Locate the cell with the specified text and output its [x, y] center coordinate. 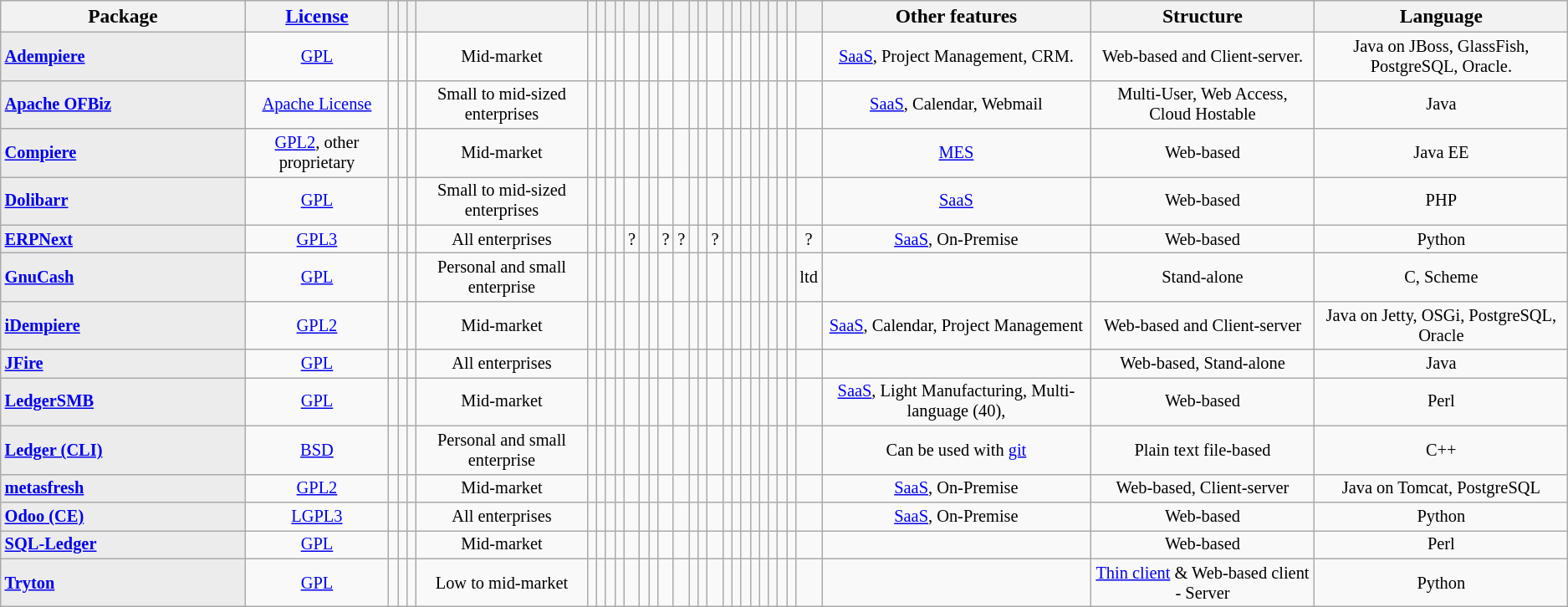
Tryton [123, 583]
Adempiere [123, 56]
Web-based and Client-server. [1203, 56]
Apache License [317, 105]
metasfresh [123, 488]
PHP [1442, 201]
SQL-Ledger [123, 544]
Web-based, Stand-alone [1203, 364]
Java on Jetty, OSGi, PostgreSQL, Oracle [1442, 325]
Odoo (CE) [123, 516]
SaaS, Light Manufacturing, Multi-language (40), [957, 401]
Java EE [1442, 153]
SaaS, Calendar, Project Management [957, 325]
MES [957, 153]
ltd [810, 277]
Java on Tomcat, PostgreSQL [1442, 488]
BSD [317, 450]
Multi-User, Web Access, Cloud Hostable [1203, 105]
iDempiere [123, 325]
GnuCash [123, 277]
LedgerSMB [123, 401]
SaaS [957, 201]
LGPL3 [317, 516]
SaaS, Calendar, Webmail [957, 105]
Can be used with git [957, 450]
Plain text file-based [1203, 450]
C++ [1442, 450]
Java on JBoss, GlassFish, PostgreSQL, Oracle. [1442, 56]
JFire [123, 364]
ERPNext [123, 239]
C, Scheme [1442, 277]
GPL2, other proprietary [317, 153]
Dolibarr [123, 201]
Compiere [123, 153]
Apache OFBiz [123, 105]
Thin client & Web-based client - Server [1203, 583]
Language [1442, 16]
Stand-alone [1203, 277]
Low to mid-market [502, 583]
Web-based and Client-server [1203, 325]
Ledger (CLI) [123, 450]
Package [123, 16]
License [317, 16]
Structure [1203, 16]
SaaS, Project Management, CRM. [957, 56]
GPL3 [317, 239]
Other features [957, 16]
Web-based, Client-server [1203, 488]
